Locate the cell with the specified text and output its (X, Y) center coordinate. 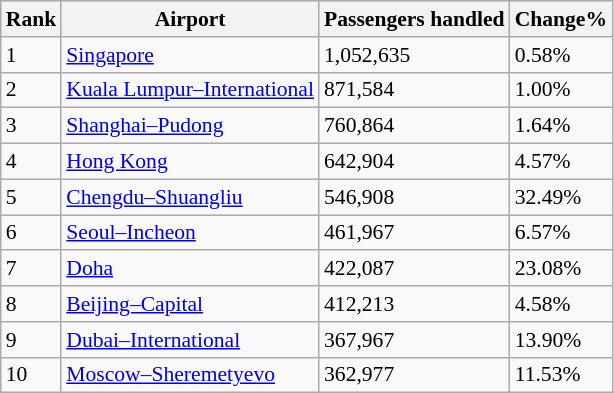
871,584 (414, 90)
Chengdu–Shuangliu (190, 197)
3 (32, 126)
2 (32, 90)
Shanghai–Pudong (190, 126)
1.00% (561, 90)
5 (32, 197)
422,087 (414, 269)
Dubai–International (190, 340)
0.58% (561, 55)
Beijing–Capital (190, 304)
1 (32, 55)
1,052,635 (414, 55)
4.58% (561, 304)
412,213 (414, 304)
10 (32, 375)
11.53% (561, 375)
Moscow–Sheremetyevo (190, 375)
23.08% (561, 269)
6 (32, 233)
13.90% (561, 340)
1.64% (561, 126)
6.57% (561, 233)
Seoul–Incheon (190, 233)
362,977 (414, 375)
Passengers handled (414, 19)
Rank (32, 19)
Change% (561, 19)
760,864 (414, 126)
461,967 (414, 233)
367,967 (414, 340)
642,904 (414, 162)
546,908 (414, 197)
4.57% (561, 162)
Doha (190, 269)
32.49% (561, 197)
Kuala Lumpur–International (190, 90)
9 (32, 340)
Airport (190, 19)
8 (32, 304)
7 (32, 269)
Hong Kong (190, 162)
4 (32, 162)
Singapore (190, 55)
